Provide the (x, y) coordinate of the cell's center where the given text is located.  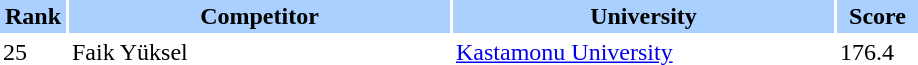
University (644, 16)
Rank (33, 16)
Score (878, 16)
Competitor (260, 16)
